Return (x, y) of the center of cell containing provided text 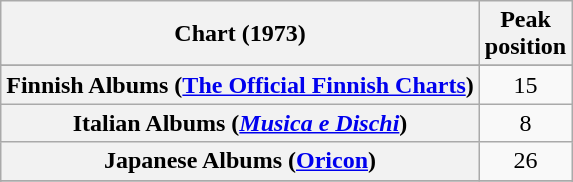
Peakposition (525, 34)
Chart (1973) (240, 34)
Japanese Albums (Oricon) (240, 161)
Italian Albums (Musica e Dischi) (240, 123)
26 (525, 161)
8 (525, 123)
Finnish Albums (The Official Finnish Charts) (240, 85)
15 (525, 85)
